Return the [X, Y] coordinate for the center point of the cell that contains the specified text.  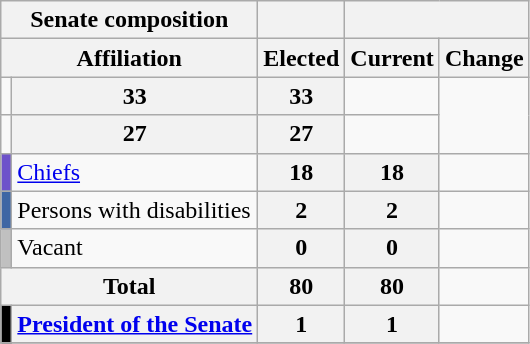
President of the Senate [135, 324]
Chiefs [135, 172]
Senate composition [130, 20]
Persons with disabilities [135, 210]
Current [392, 58]
Vacant [135, 248]
Affiliation [130, 58]
Total [130, 286]
Change [484, 58]
Elected [302, 58]
